Scan for the cell matching the given text and deliver its [X, Y] coordinate at center. 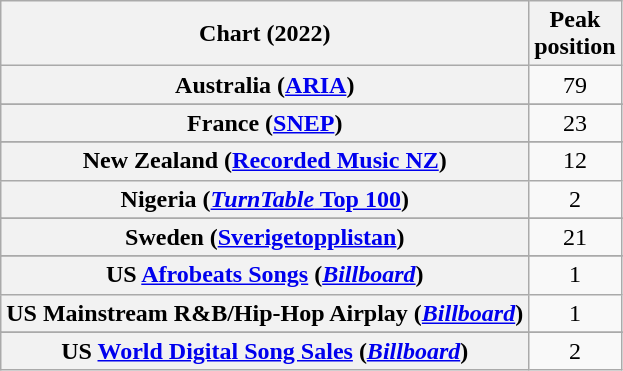
New Zealand (Recorded Music NZ) [265, 161]
US Mainstream R&B/Hip-Hop Airplay (Billboard) [265, 313]
23 [575, 123]
Sweden (Sverigetopplistan) [265, 237]
21 [575, 237]
France (SNEP) [265, 123]
12 [575, 161]
US Afrobeats Songs (Billboard) [265, 275]
Australia (ARIA) [265, 85]
79 [575, 85]
Peakposition [575, 34]
Chart (2022) [265, 34]
Nigeria (TurnTable Top 100) [265, 199]
US World Digital Song Sales (Billboard) [265, 351]
